Identify which cell holds the provided text, then report its (x, y) central coordinate. 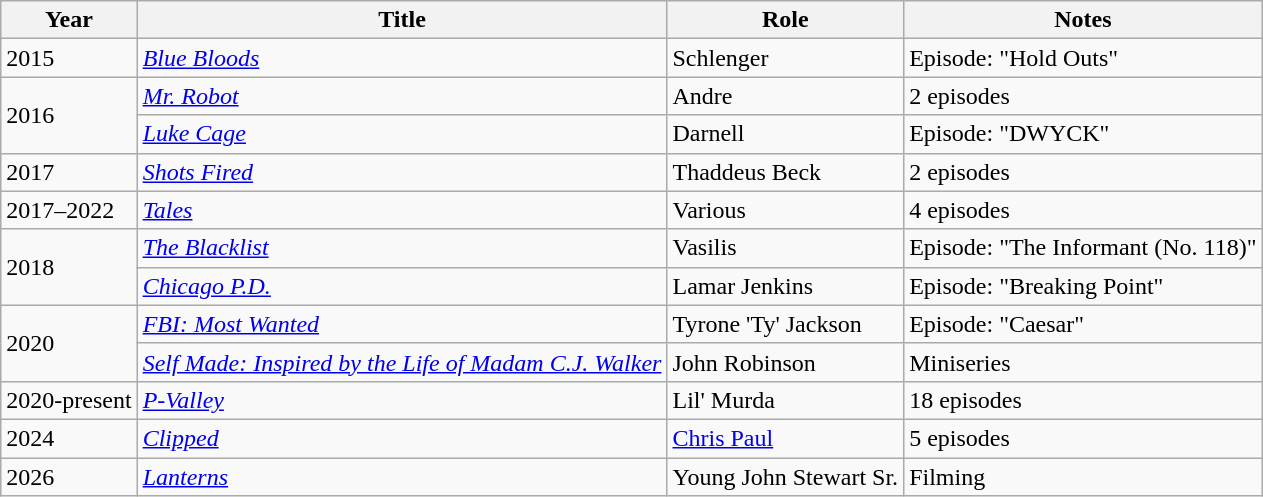
2016 (69, 115)
4 episodes (1083, 210)
2017 (69, 172)
Schlenger (786, 58)
Darnell (786, 134)
Lil' Murda (786, 400)
Thaddeus Beck (786, 172)
Miniseries (1083, 362)
Various (786, 210)
Lamar Jenkins (786, 286)
Episode: "DWYCK" (1083, 134)
2020-present (69, 400)
2024 (69, 438)
Self Made: Inspired by the Life of Madam C.J. Walker (402, 362)
FBI: Most Wanted (402, 324)
Mr. Robot (402, 96)
P-Valley (402, 400)
Chicago P.D. (402, 286)
Episode: "Caesar" (1083, 324)
Clipped (402, 438)
Luke Cage (402, 134)
John Robinson (786, 362)
Episode: "The Informant (No. 118)" (1083, 248)
The Blacklist (402, 248)
Title (402, 20)
2015 (69, 58)
18 episodes (1083, 400)
Vasilis (786, 248)
Chris Paul (786, 438)
Andre (786, 96)
5 episodes (1083, 438)
Episode: "Hold Outs" (1083, 58)
Young John Stewart Sr. (786, 477)
2017–2022 (69, 210)
Tales (402, 210)
Year (69, 20)
Role (786, 20)
Filming (1083, 477)
Blue Bloods (402, 58)
Notes (1083, 20)
2020 (69, 343)
Lanterns (402, 477)
Shots Fired (402, 172)
2026 (69, 477)
2018 (69, 267)
Episode: "Breaking Point" (1083, 286)
Tyrone 'Ty' Jackson (786, 324)
